Detect which cell encompasses the target text, then output its [X, Y] center coordinate. 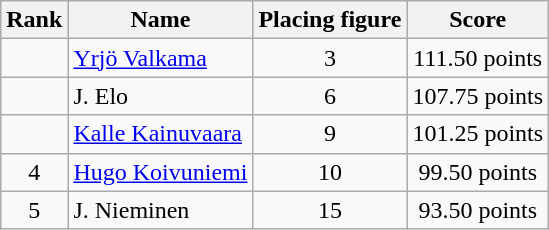
5 [34, 210]
Placing figure [330, 20]
9 [330, 134]
6 [330, 96]
4 [34, 172]
Yrjö Valkama [160, 58]
101.25 points [478, 134]
Name [160, 20]
111.50 points [478, 58]
J. Elo [160, 96]
10 [330, 172]
J. Nieminen [160, 210]
Kalle Kainuvaara [160, 134]
Hugo Koivuniemi [160, 172]
3 [330, 58]
Rank [34, 20]
107.75 points [478, 96]
93.50 points [478, 210]
99.50 points [478, 172]
Score [478, 20]
15 [330, 210]
